For the text-containing cell, return its midpoint in [X, Y] coordinate format. 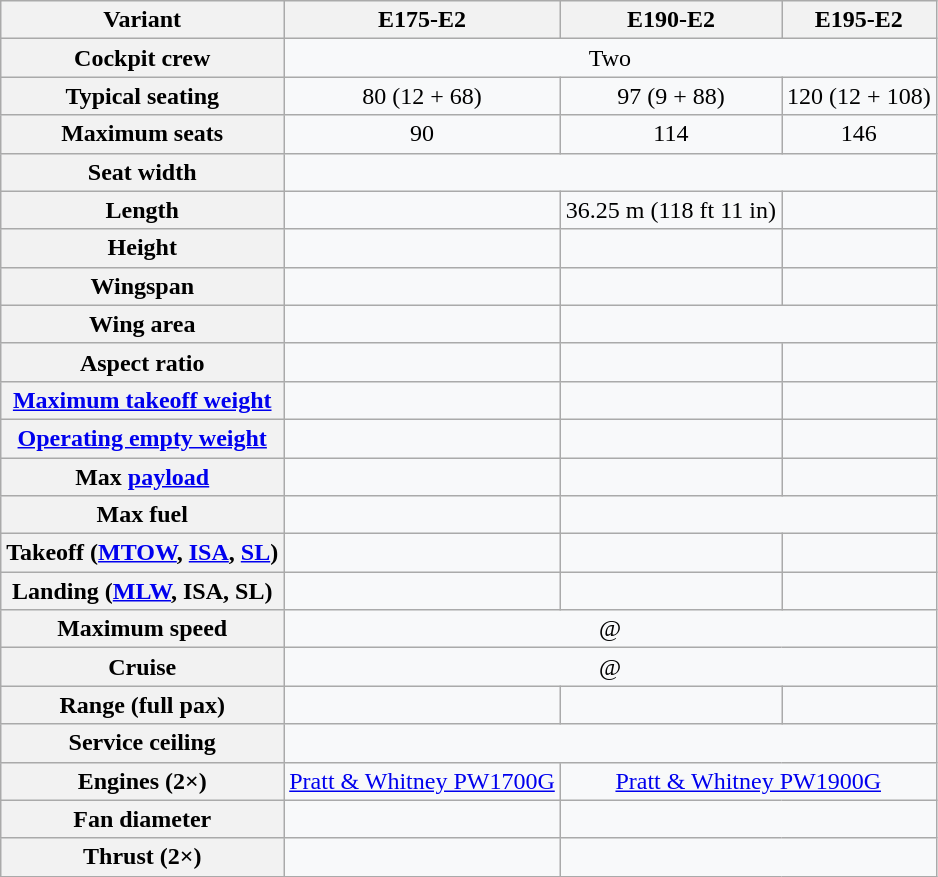
Cruise [142, 667]
Two [610, 58]
146 [860, 134]
Height [142, 248]
80 (12 + 68) [422, 96]
Thrust (2×) [142, 857]
Pratt & Whitney PW1900G [748, 781]
Maximum speed [142, 629]
E195-E2 [860, 20]
Variant [142, 20]
Service ceiling [142, 743]
Takeoff (MTOW, ISA, SL) [142, 553]
E175-E2 [422, 20]
97 (9 + 88) [670, 96]
Wingspan [142, 286]
Aspect ratio [142, 362]
Range (full pax) [142, 705]
120 (12 + 108) [860, 96]
90 [422, 134]
Length [142, 210]
E190-E2 [670, 20]
Engines (2×) [142, 781]
Maximum seats [142, 134]
Maximum takeoff weight [142, 400]
Max payload [142, 477]
Operating empty weight [142, 438]
Cockpit crew [142, 58]
Typical seating [142, 96]
Max fuel [142, 515]
Seat width [142, 172]
114 [670, 134]
Pratt & Whitney PW1700G [422, 781]
Wing area [142, 324]
36.25 m (118 ft 11 in) [670, 210]
Fan diameter [142, 819]
Landing (MLW, ISA, SL) [142, 591]
